Output the (X, Y) coordinate of the center of the cell containing the given text.  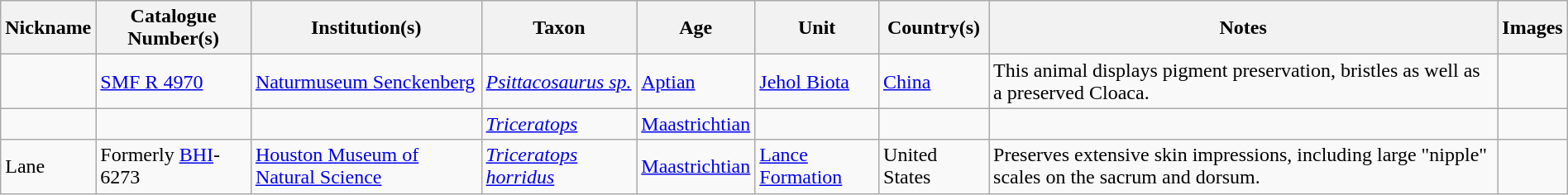
Aptian (696, 81)
China (935, 81)
Psittacosaurus sp. (559, 81)
Taxon (559, 28)
Country(s) (935, 28)
SMF R 4970 (174, 81)
Triceratops (559, 124)
Lance Formation (817, 167)
Houston Museum of Natural Science (366, 167)
Institution(s) (366, 28)
Catalogue Number(s) (174, 28)
Unit (817, 28)
Nickname (48, 28)
United States (935, 167)
Formerly BHI-6273 (174, 167)
Notes (1244, 28)
Age (696, 28)
Images (1532, 28)
Lane (48, 167)
This animal displays pigment preservation, bristles as well as a preserved Cloaca. (1244, 81)
Preserves extensive skin impressions, including large "nipple" scales on the sacrum and dorsum. (1244, 167)
Triceratops horridus (559, 167)
Jehol Biota (817, 81)
Naturmuseum Senckenberg (366, 81)
